Determine the [X, Y] coordinate at the center of the cell enclosing the given text.  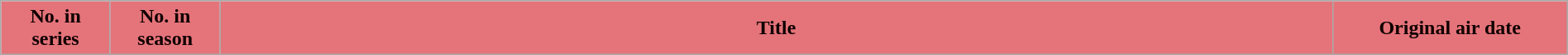
No. inseason [165, 28]
No. inseries [56, 28]
Title [776, 28]
Original air date [1450, 28]
